Detect which cell encompasses the target text, then output its (X, Y) center coordinate. 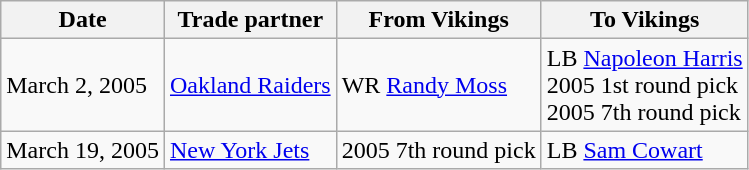
Trade partner (250, 20)
March 19, 2005 (83, 150)
LB Napoleon Harris2005 1st round pick2005 7th round pick (644, 85)
LB Sam Cowart (644, 150)
To Vikings (644, 20)
New York Jets (250, 150)
From Vikings (438, 20)
WR Randy Moss (438, 85)
2005 7th round pick (438, 150)
March 2, 2005 (83, 85)
Oakland Raiders (250, 85)
Date (83, 20)
